Detect which cell encompasses the target text, then output its (x, y) center coordinate. 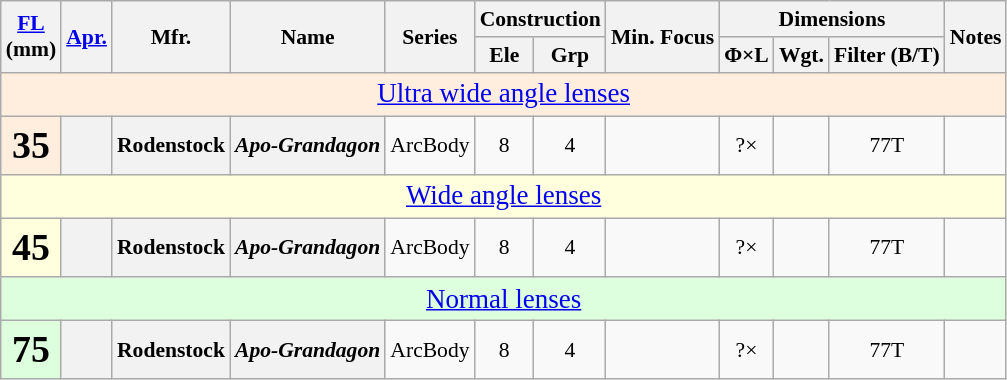
Notes (976, 36)
Min. Focus (662, 36)
FL(mm) (31, 36)
35 (31, 146)
Construction (540, 19)
Name (308, 36)
Ele (504, 55)
Normal lenses (504, 299)
Wgt. (802, 55)
Series (430, 36)
45 (31, 248)
Ultra wide angle lenses (504, 94)
Wide angle lenses (504, 197)
75 (31, 350)
Φ×L (746, 55)
Grp (570, 55)
Mfr. (171, 36)
Filter (B/T) (887, 55)
Apr. (86, 36)
Dimensions (832, 19)
